Scan for the cell matching the given text and deliver its [X, Y] coordinate at center. 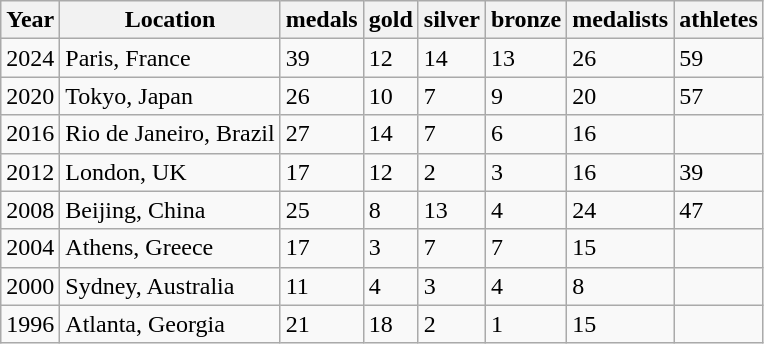
Year [30, 20]
Location [170, 20]
gold [390, 20]
6 [526, 134]
1 [526, 324]
27 [322, 134]
2000 [30, 286]
2008 [30, 210]
2024 [30, 58]
Paris, France [170, 58]
2016 [30, 134]
47 [719, 210]
18 [390, 324]
21 [322, 324]
2004 [30, 248]
25 [322, 210]
10 [390, 96]
medalists [620, 20]
2020 [30, 96]
Rio de Janeiro, Brazil [170, 134]
57 [719, 96]
Atlanta, Georgia [170, 324]
20 [620, 96]
London, UK [170, 172]
Athens, Greece [170, 248]
Tokyo, Japan [170, 96]
Sydney, Australia [170, 286]
silver [452, 20]
59 [719, 58]
bronze [526, 20]
11 [322, 286]
24 [620, 210]
medals [322, 20]
athletes [719, 20]
9 [526, 96]
Beijing, China [170, 210]
1996 [30, 324]
2012 [30, 172]
